Extract the [X, Y] coordinate from the center of the cell holding the provided text.  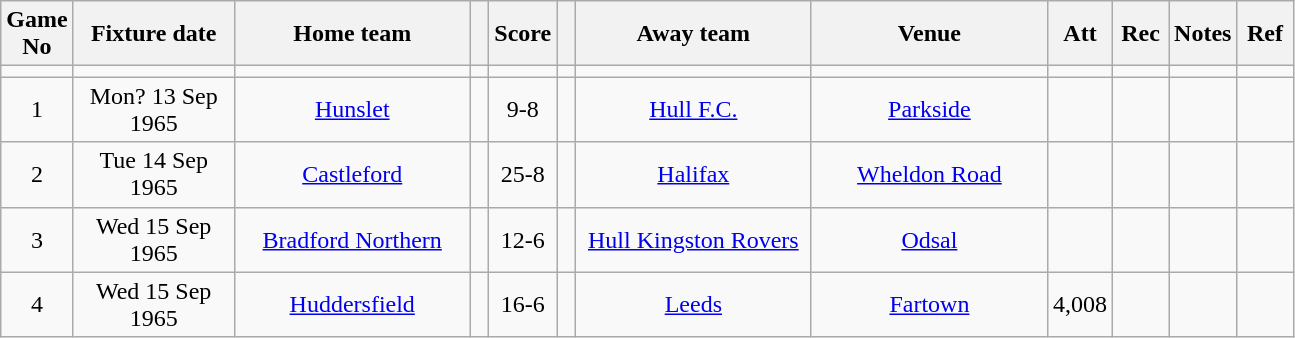
4 [37, 304]
1 [37, 110]
25-8 [523, 174]
Venue [929, 34]
Halifax [693, 174]
Hull Kingston Rovers [693, 240]
4,008 [1080, 304]
2 [37, 174]
Bradford Northern [352, 240]
12-6 [523, 240]
Notes [1203, 34]
9-8 [523, 110]
Hunslet [352, 110]
Parkside [929, 110]
Odsal [929, 240]
Game No [37, 34]
Fixture date [154, 34]
Home team [352, 34]
Away team [693, 34]
Fartown [929, 304]
Wheldon Road [929, 174]
Leeds [693, 304]
Score [523, 34]
Tue 14 Sep 1965 [154, 174]
Att [1080, 34]
Hull F.C. [693, 110]
Castleford [352, 174]
Ref [1265, 34]
16-6 [523, 304]
Rec [1141, 34]
3 [37, 240]
Mon? 13 Sep 1965 [154, 110]
Huddersfield [352, 304]
